Provide the (X, Y) coordinate of the cell's center where the given text is located.  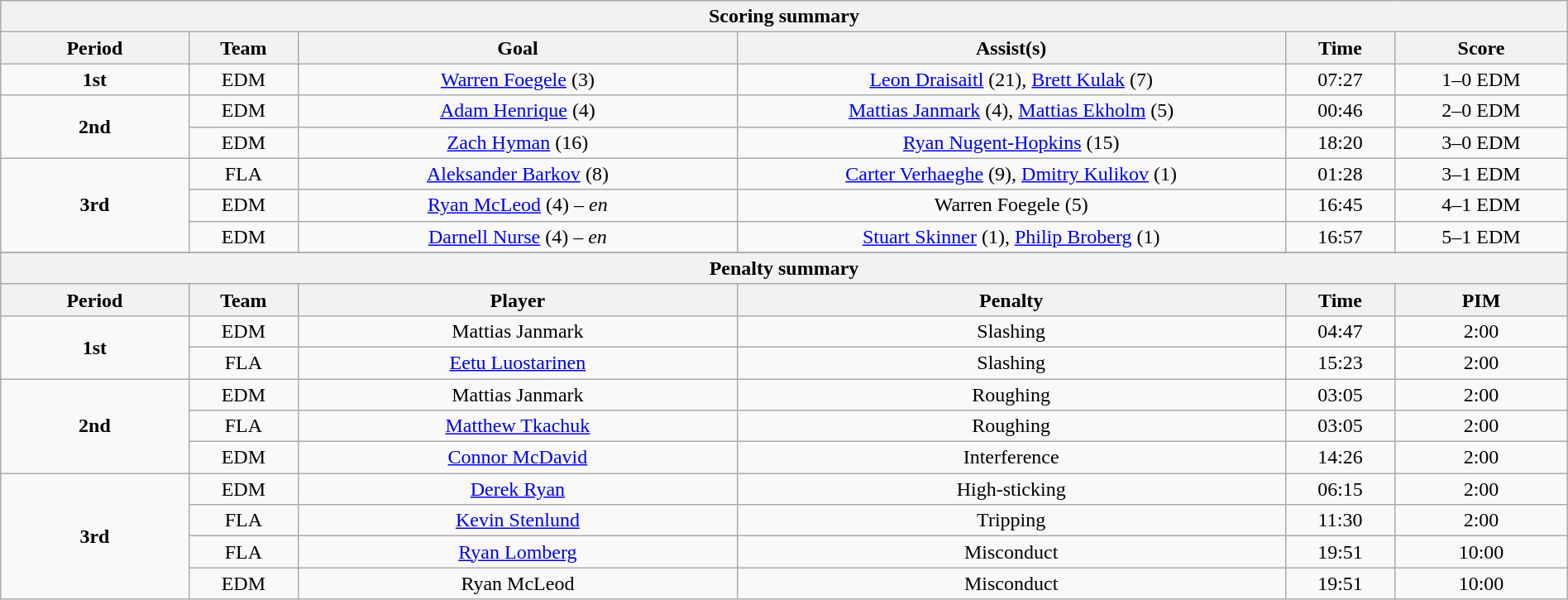
Mattias Janmark (4), Mattias Ekholm (5) (1011, 111)
Eetu Luostarinen (518, 362)
Penalty (1011, 300)
01:28 (1340, 174)
Darnell Nurse (4) – en (518, 237)
Scoring summary (784, 17)
Ryan McLeod (518, 583)
PIM (1481, 300)
18:20 (1340, 142)
Aleksander Barkov (8) (518, 174)
Matthew Tkachuk (518, 426)
04:47 (1340, 331)
Ryan Nugent-Hopkins (15) (1011, 142)
00:46 (1340, 111)
1–0 EDM (1481, 79)
16:57 (1340, 237)
High-sticking (1011, 489)
Carter Verhaeghe (9), Dmitry Kulikov (1) (1011, 174)
Tripping (1011, 521)
Player (518, 300)
2–0 EDM (1481, 111)
Ryan McLeod (4) – en (518, 205)
Ryan Lomberg (518, 552)
Interference (1011, 458)
11:30 (1340, 521)
Warren Foegele (3) (518, 79)
3–1 EDM (1481, 174)
Adam Henrique (4) (518, 111)
Kevin Stenlund (518, 521)
Goal (518, 48)
Stuart Skinner (1), Philip Broberg (1) (1011, 237)
4–1 EDM (1481, 205)
3–0 EDM (1481, 142)
Assist(s) (1011, 48)
16:45 (1340, 205)
Leon Draisaitl (21), Brett Kulak (7) (1011, 79)
Derek Ryan (518, 489)
Connor McDavid (518, 458)
Score (1481, 48)
5–1 EDM (1481, 237)
Zach Hyman (16) (518, 142)
Warren Foegele (5) (1011, 205)
14:26 (1340, 458)
Penalty summary (784, 268)
07:27 (1340, 79)
15:23 (1340, 362)
06:15 (1340, 489)
